Capture the cell that displays the provided text and extract its [X, Y] central coordinate. 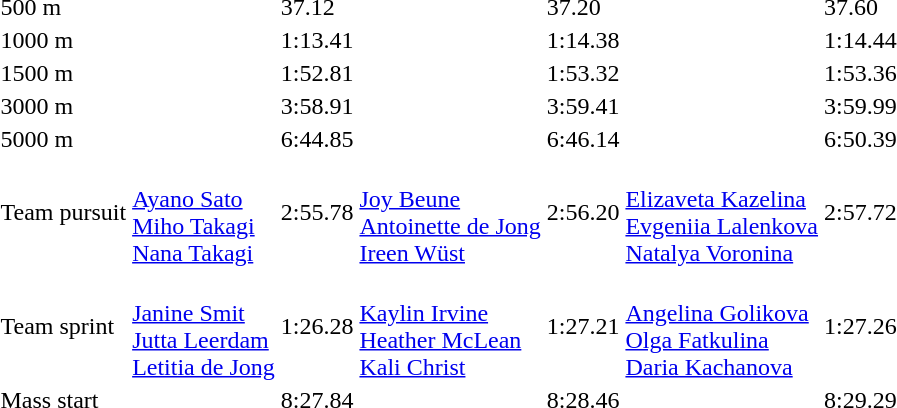
6:46.14 [583, 139]
1:14.38 [583, 40]
Kaylin IrvineHeather McLeanKali Christ [450, 326]
Elizaveta KazelinaEvgeniia LalenkovaNatalya Voronina [722, 212]
Angelina GolikovaOlga FatkulinaDaria Kachanova [722, 326]
Ayano SatoMiho TakagiNana Takagi [204, 212]
2:55.78 [317, 212]
3:59.41 [583, 106]
1:26.28 [317, 326]
1:53.32 [583, 73]
Joy BeuneAntoinette de JongIreen Wüst [450, 212]
2:56.20 [583, 212]
3:58.91 [317, 106]
6:44.85 [317, 139]
Janine SmitJutta LeerdamLetitia de Jong [204, 326]
1:27.21 [583, 326]
1:52.81 [317, 73]
1:13.41 [317, 40]
